Locate the cell with the specified text and output its [X, Y] center coordinate. 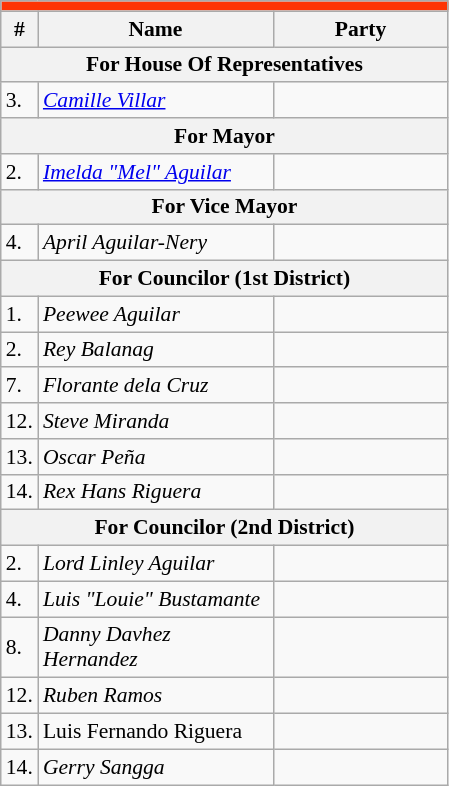
Lord Linley Aguilar [156, 564]
Luis "Louie" Bustamante [156, 599]
For Councilor (1st District) [224, 279]
8. [20, 648]
For House Of Representatives [224, 65]
Steve Miranda [156, 421]
# [20, 29]
Party [360, 29]
Imelda "Mel" Aguilar [156, 172]
Rex Hans Riguera [156, 492]
Name [156, 29]
3. [20, 101]
Florante dela Cruz [156, 386]
April Aguilar-Nery [156, 243]
For Vice Mayor [224, 207]
7. [20, 386]
Gerry Sangga [156, 767]
Oscar Peña [156, 457]
For Councilor (2nd District) [224, 528]
Rey Balanag [156, 350]
For Mayor [224, 136]
Peewee Aguilar [156, 314]
Ruben Ramos [156, 696]
Danny Davhez Hernandez [156, 648]
Camille Villar [156, 101]
1. [20, 314]
Luis Fernando Riguera [156, 732]
